Return the (x, y) coordinate for the center point of the cell that contains the specified text.  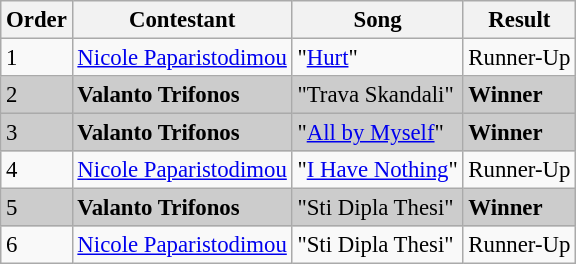
3 (36, 133)
"All by Myself" (378, 133)
Result (520, 20)
"Hurt" (378, 58)
Song (378, 20)
Contestant (182, 20)
Order (36, 20)
1 (36, 58)
6 (36, 245)
2 (36, 95)
"I Have Nothing" (378, 170)
4 (36, 170)
"Trava Skandali" (378, 95)
5 (36, 208)
